Locate the cell with the specified text and output its (X, Y) center coordinate. 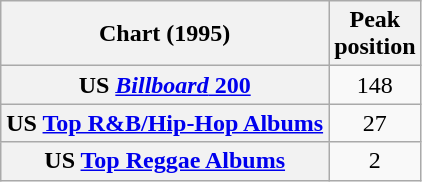
US Top Reggae Albums (165, 161)
US Billboard 200 (165, 85)
148 (375, 85)
2 (375, 161)
Chart (1995) (165, 34)
27 (375, 123)
US Top R&B/Hip-Hop Albums (165, 123)
Peakposition (375, 34)
